Pinpoint the cell where the given text exists, returning its (X, Y) midpoint coordinate. 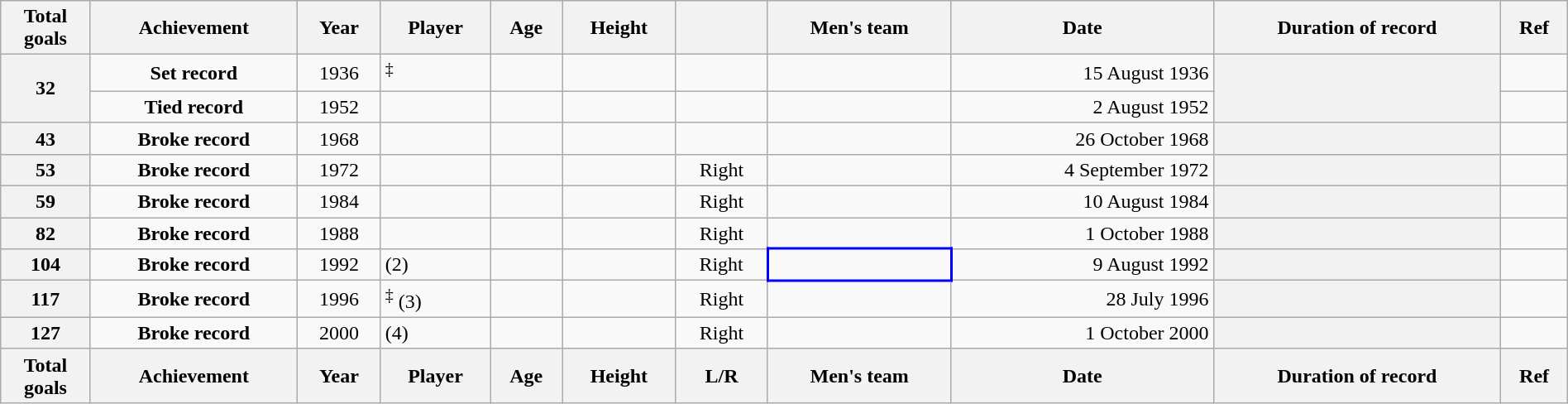
1996 (339, 300)
1988 (339, 233)
1 October 1988 (1082, 233)
117 (45, 300)
4 September 1972 (1082, 170)
2 August 1952 (1082, 107)
1 October 2000 (1082, 333)
127 (45, 333)
28 July 1996 (1082, 300)
43 (45, 138)
26 October 1968 (1082, 138)
59 (45, 202)
10 August 1984 (1082, 202)
‡ (3) (435, 300)
53 (45, 170)
15 August 1936 (1082, 73)
1992 (339, 265)
104 (45, 265)
2000 (339, 333)
(2) (435, 265)
32 (45, 89)
82 (45, 233)
(4) (435, 333)
1936 (339, 73)
Set record (194, 73)
1972 (339, 170)
9 August 1992 (1082, 265)
L/R (721, 376)
1952 (339, 107)
1968 (339, 138)
Tied record (194, 107)
‡ (435, 73)
1984 (339, 202)
